Detect which cell encompasses the target text, then output its (X, Y) center coordinate. 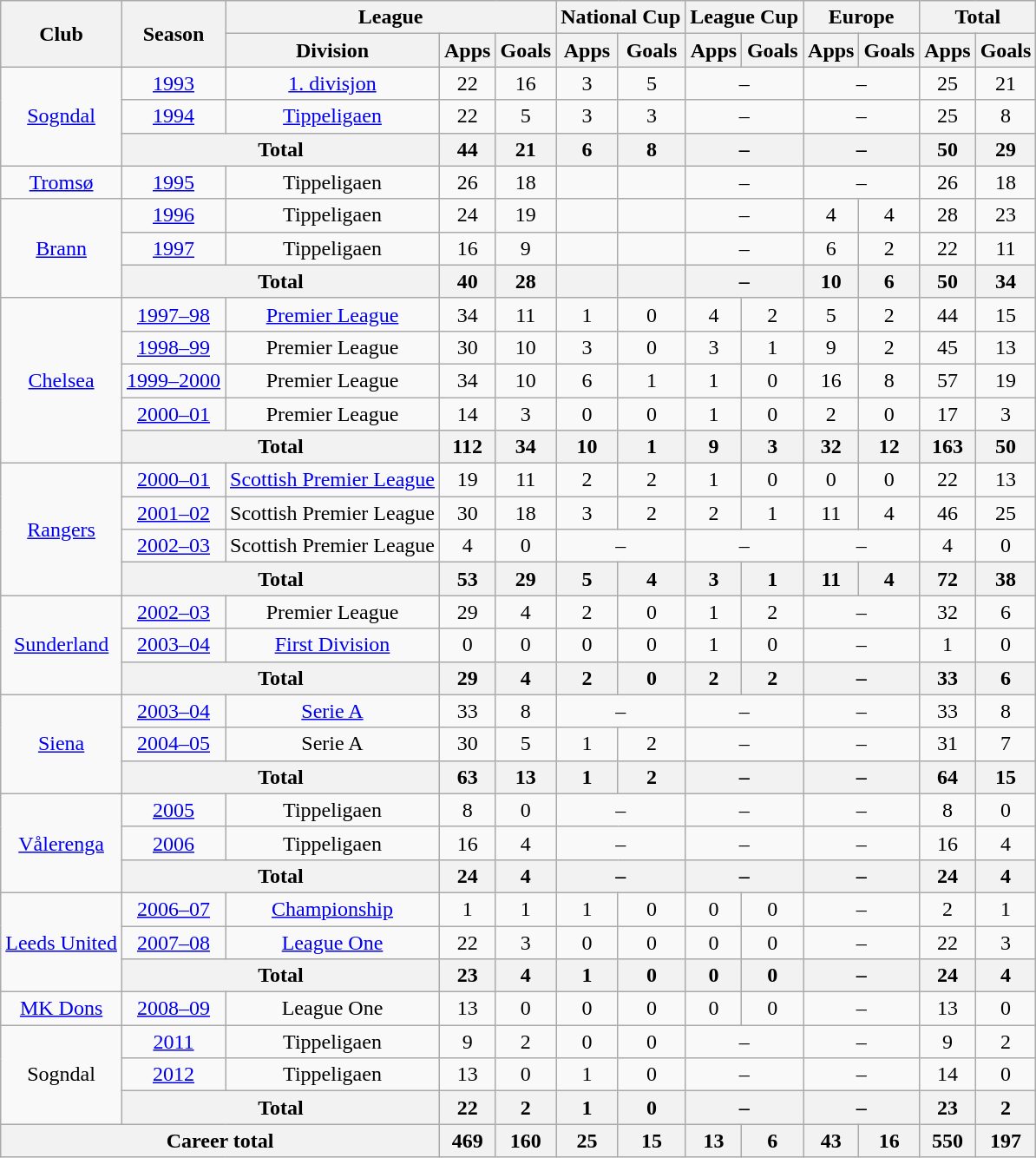
2006 (174, 843)
2001–02 (174, 513)
43 (831, 1141)
1993 (174, 83)
45 (947, 347)
National Cup (621, 17)
1996 (174, 215)
Rangers (62, 530)
Vålerenga (62, 843)
MK Dons (62, 1009)
Brann (62, 248)
1997–98 (174, 314)
Europe (862, 17)
Season (174, 34)
Tromsø (62, 182)
17 (947, 414)
1998–99 (174, 347)
1. divisjon (333, 83)
40 (468, 281)
Siena (62, 744)
2005 (174, 810)
2007–08 (174, 942)
2011 (174, 1042)
Sunderland (62, 645)
57 (947, 380)
7 (1006, 744)
112 (468, 447)
Club (62, 34)
1999–2000 (174, 380)
38 (1006, 579)
1997 (174, 248)
197 (1006, 1141)
12 (889, 447)
72 (947, 579)
64 (947, 777)
Division (333, 50)
Championship (333, 909)
46 (947, 513)
Leeds United (62, 942)
2012 (174, 1075)
63 (468, 777)
Career total (220, 1141)
163 (947, 447)
Chelsea (62, 380)
160 (526, 1141)
First Division (333, 645)
550 (947, 1141)
53 (468, 579)
2008–09 (174, 1009)
League (390, 17)
1995 (174, 182)
2004–05 (174, 744)
1994 (174, 116)
31 (947, 744)
League Cup (744, 17)
469 (468, 1141)
2006–07 (174, 909)
